Extract the [x, y] coordinate from the center of the cell holding the provided text.  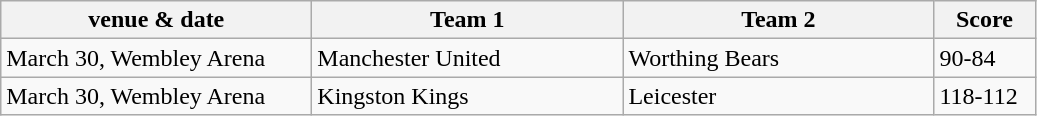
90-84 [984, 58]
Score [984, 20]
Leicester [778, 96]
Team 1 [468, 20]
118-112 [984, 96]
Worthing Bears [778, 58]
Manchester United [468, 58]
Kingston Kings [468, 96]
Team 2 [778, 20]
venue & date [156, 20]
